Identify which cell holds the provided text, then report its [X, Y] central coordinate. 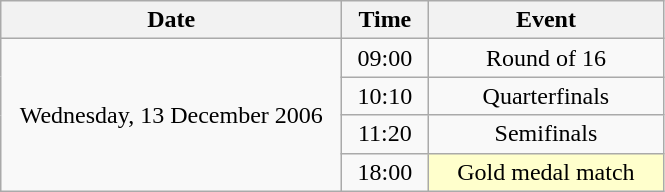
Round of 16 [546, 58]
18:00 [385, 172]
Gold medal match [546, 172]
Wednesday, 13 December 2006 [172, 115]
Semifinals [546, 134]
Event [546, 20]
Time [385, 20]
Quarterfinals [546, 96]
10:10 [385, 96]
Date [172, 20]
09:00 [385, 58]
11:20 [385, 134]
